Detect which cell encompasses the target text, then output its (X, Y) center coordinate. 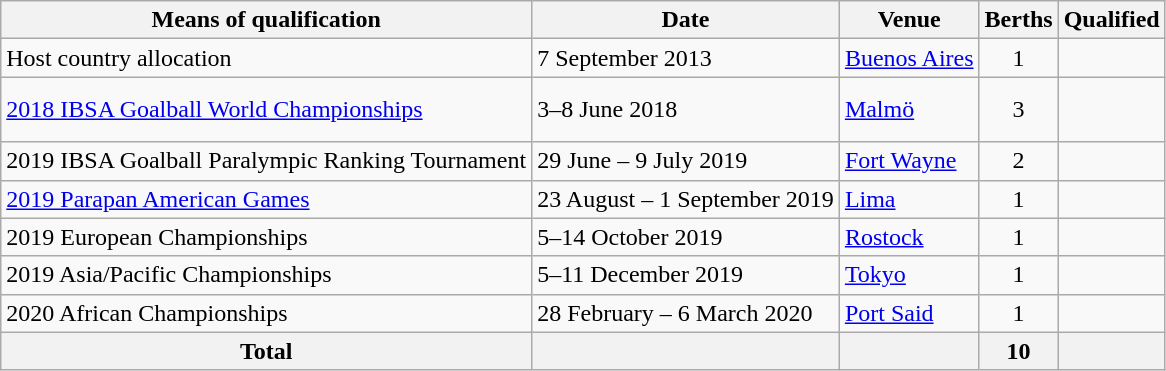
Rostock (909, 237)
3 (1018, 110)
2019 IBSA Goalball Paralympic Ranking Tournament (266, 161)
3–8 June 2018 (686, 110)
Buenos Aires (909, 58)
Qualified (1112, 20)
Tokyo (909, 275)
Means of qualification (266, 20)
28 February – 6 March 2020 (686, 313)
10 (1018, 351)
2018 IBSA Goalball World Championships (266, 110)
23 August – 1 September 2019 (686, 199)
Host country allocation (266, 58)
2019 European Championships (266, 237)
Date (686, 20)
Total (266, 351)
2019 Asia/Pacific Championships (266, 275)
7 September 2013 (686, 58)
29 June – 9 July 2019 (686, 161)
Venue (909, 20)
Lima (909, 199)
5–11 December 2019 (686, 275)
2 (1018, 161)
Fort Wayne (909, 161)
5–14 October 2019 (686, 237)
2020 African Championships (266, 313)
2019 Parapan American Games (266, 199)
Berths (1018, 20)
Port Said (909, 313)
Malmö (909, 110)
